Detect which cell encompasses the target text, then output its (x, y) center coordinate. 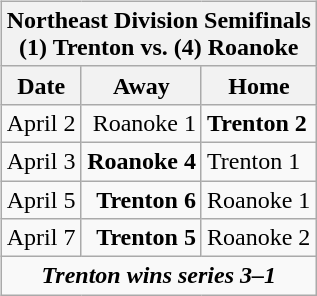
Date (41, 85)
Trenton 2 (258, 123)
April 7 (41, 238)
Trenton 6 (141, 199)
Trenton 1 (258, 161)
Trenton wins series 3–1 (158, 276)
Northeast Division Semifinals(1) Trenton vs. (4) Roanoke (158, 34)
Roanoke 2 (258, 238)
Away (141, 85)
April 5 (41, 199)
April 3 (41, 161)
Roanoke 4 (141, 161)
Home (258, 85)
Trenton 5 (141, 238)
April 2 (41, 123)
